For the text-containing cell, return its midpoint in [X, Y] coordinate format. 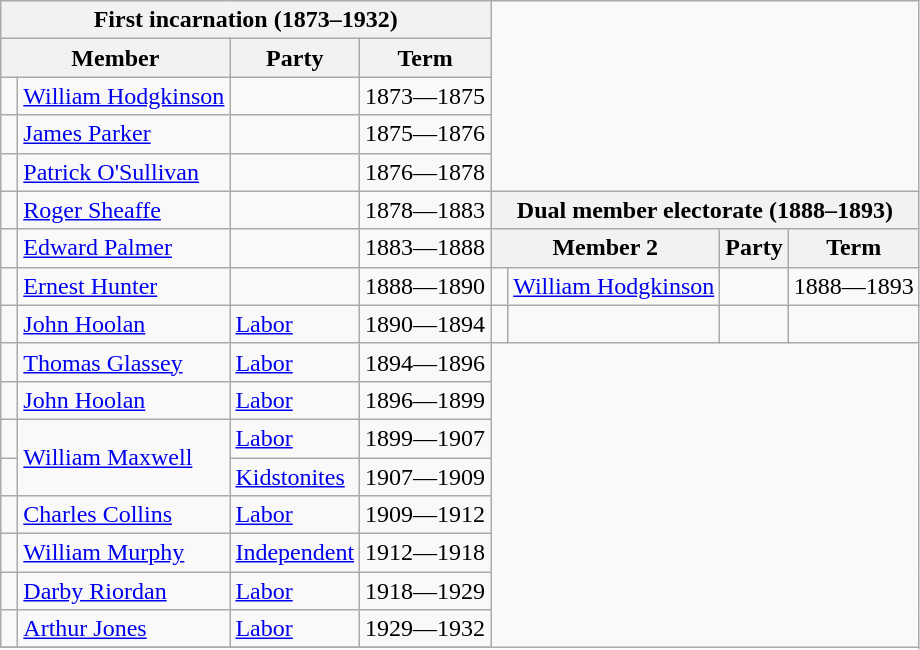
Member [116, 58]
Kidstonites [295, 477]
Independent [295, 553]
1894—1896 [426, 362]
Arthur Jones [124, 629]
Roger Sheaffe [124, 210]
Ernest Hunter [124, 286]
1888—1893 [854, 286]
Charles Collins [124, 515]
Darby Riordan [124, 591]
William Maxwell [124, 457]
Edward Palmer [124, 248]
Dual member electorate (1888–1893) [706, 210]
First incarnation (1873–1932) [246, 20]
William Murphy [124, 553]
1907—1909 [426, 477]
James Parker [124, 134]
Patrick O'Sullivan [124, 172]
1876—1878 [426, 172]
1912—1918 [426, 553]
1883—1888 [426, 248]
1929—1932 [426, 629]
1909—1912 [426, 515]
1873—1875 [426, 96]
1878—1883 [426, 210]
Thomas Glassey [124, 362]
1875—1876 [426, 134]
1896—1899 [426, 400]
1888—1890 [426, 286]
1899—1907 [426, 438]
Member 2 [606, 248]
1918—1929 [426, 591]
1890—1894 [426, 324]
